Identify which cell holds the provided text, then report its [X, Y] central coordinate. 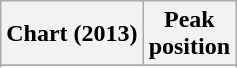
Peakposition [189, 34]
Chart (2013) [72, 34]
